Output the [X, Y] coordinate of the center of the cell containing the given text.  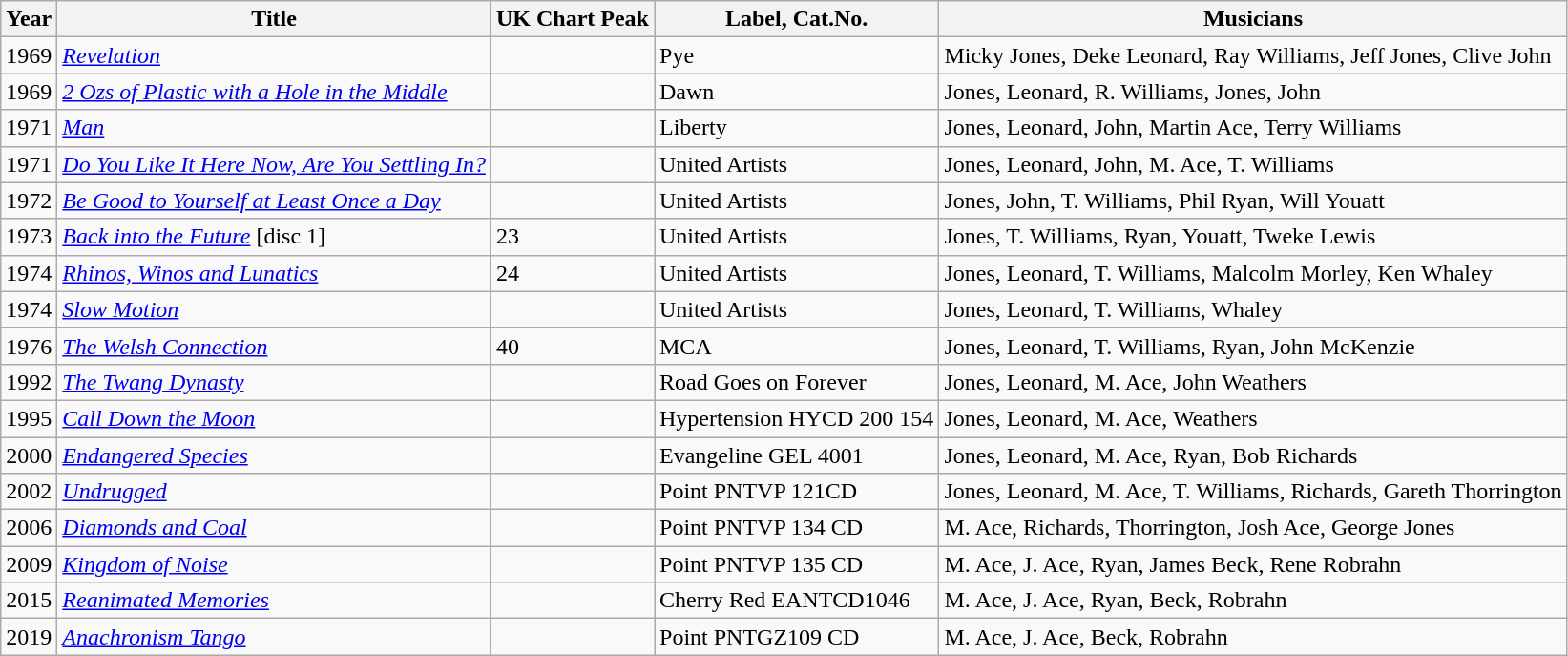
MCA [797, 346]
Jones, Leonard, T. Williams, Malcolm Morley, Ken Whaley [1253, 273]
Jones, Leonard, M. Ace, John Weathers [1253, 382]
Point PNTGZ109 CD [797, 637]
1972 [29, 201]
M. Ace, J. Ace, Ryan, Beck, Robrahn [1253, 601]
Pye [797, 55]
Jones, Leonard, M. Ace, Ryan, Bob Richards [1253, 455]
Musicians [1253, 19]
Endangered Species [275, 455]
Reanimated Memories [275, 601]
1973 [29, 237]
Micky Jones, Deke Leonard, Ray Williams, Jeff Jones, Clive John [1253, 55]
M. Ace, Richards, Thorrington, Josh Ace, George Jones [1253, 528]
1995 [29, 418]
Kingdom of Noise [275, 564]
Revelation [275, 55]
Hypertension HYCD 200 154 [797, 418]
2019 [29, 637]
Year [29, 19]
Jones, Leonard, John, M. Ace, T. Williams [1253, 164]
Slow Motion [275, 309]
Point PNTVP 134 CD [797, 528]
23 [573, 237]
Rhinos, Winos and Lunatics [275, 273]
2000 [29, 455]
2009 [29, 564]
The Welsh Connection [275, 346]
Diamonds and Coal [275, 528]
Title [275, 19]
Jones, Leonard, R. Williams, Jones, John [1253, 92]
2006 [29, 528]
1992 [29, 382]
Liberty [797, 128]
2 Ozs of Plastic with a Hole in the Middle [275, 92]
Undrugged [275, 492]
Jones, John, T. Williams, Phil Ryan, Will Youatt [1253, 201]
2015 [29, 601]
Jones, Leonard, T. Williams, Whaley [1253, 309]
M. Ace, J. Ace, Beck, Robrahn [1253, 637]
40 [573, 346]
Call Down the Moon [275, 418]
Point PNTVP 135 CD [797, 564]
Be Good to Yourself at Least Once a Day [275, 201]
Jones, Leonard, M. Ace, Weathers [1253, 418]
The Twang Dynasty [275, 382]
Cherry Red EANTCD1046 [797, 601]
Evangeline GEL 4001 [797, 455]
UK Chart Peak [573, 19]
Label, Cat.No. [797, 19]
2002 [29, 492]
1976 [29, 346]
Jones, Leonard, T. Williams, Ryan, John McKenzie [1253, 346]
Man [275, 128]
Road Goes on Forever [797, 382]
24 [573, 273]
Dawn [797, 92]
Jones, T. Williams, Ryan, Youatt, Tweke Lewis [1253, 237]
Back into the Future [disc 1] [275, 237]
Point PNTVP 121CD [797, 492]
Jones, Leonard, John, Martin Ace, Terry Williams [1253, 128]
Anachronism Tango [275, 637]
Jones, Leonard, M. Ace, T. Williams, Richards, Gareth Thorrington [1253, 492]
Do You Like It Here Now, Are You Settling In? [275, 164]
M. Ace, J. Ace, Ryan, James Beck, Rene Robrahn [1253, 564]
